From the cell containing the given text, extract its center point as [X, Y] coordinate. 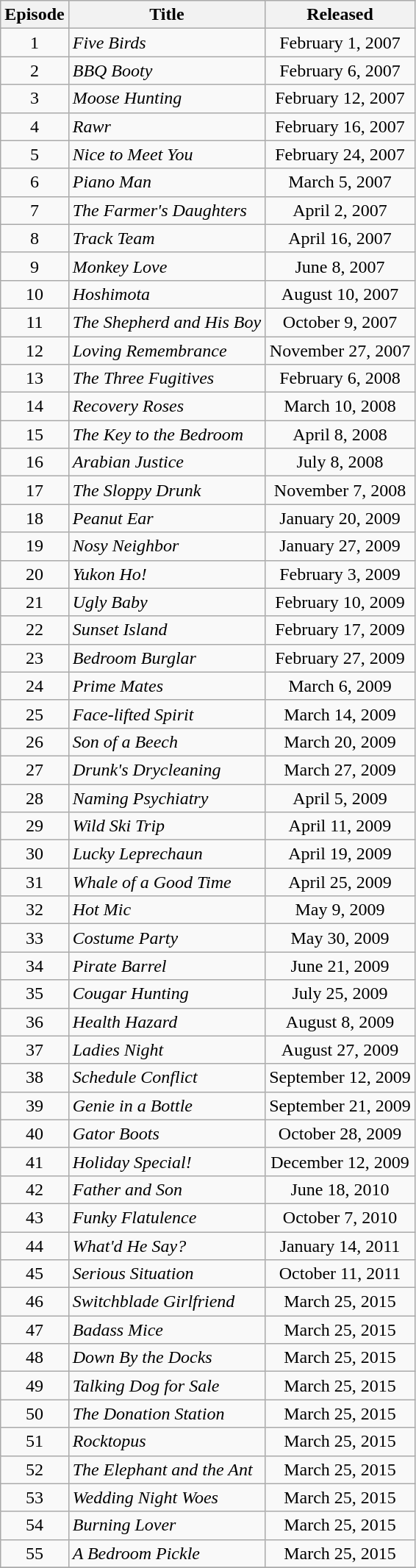
October 11, 2011 [340, 1274]
36 [35, 1022]
May 9, 2009 [340, 910]
May 30, 2009 [340, 938]
23 [35, 658]
2 [35, 71]
Track Team [166, 238]
Rawr [166, 126]
August 27, 2009 [340, 1050]
30 [35, 854]
April 16, 2007 [340, 238]
Yukon Ho! [166, 574]
March 14, 2009 [340, 714]
Face-lifted Spirit [166, 714]
The Farmer's Daughters [166, 210]
49 [35, 1386]
Bedroom Burglar [166, 658]
Father and Son [166, 1189]
Hoshimota [166, 294]
Serious Situation [166, 1274]
Hot Mic [166, 910]
26 [35, 742]
Drunk's Drycleaning [166, 770]
March 27, 2009 [340, 770]
7 [35, 210]
The Donation Station [166, 1414]
51 [35, 1442]
A Bedroom Pickle [166, 1553]
Badass Mice [166, 1330]
February 6, 2008 [340, 379]
19 [35, 546]
December 12, 2009 [340, 1161]
November 7, 2008 [340, 490]
13 [35, 379]
October 28, 2009 [340, 1134]
February 16, 2007 [340, 126]
Nice to Meet You [166, 154]
Nosy Neighbor [166, 546]
34 [35, 966]
55 [35, 1553]
April 2, 2007 [340, 210]
54 [35, 1525]
Naming Psychiatry [166, 798]
Released [340, 15]
11 [35, 322]
46 [35, 1302]
August 8, 2009 [340, 1022]
47 [35, 1330]
January 14, 2011 [340, 1246]
12 [35, 351]
April 5, 2009 [340, 798]
39 [35, 1106]
3 [35, 99]
November 27, 2007 [340, 351]
41 [35, 1161]
Whale of a Good Time [166, 882]
February 10, 2009 [340, 602]
29 [35, 826]
Title [166, 15]
The Elephant and the Ant [166, 1469]
March 6, 2009 [340, 686]
Burning Lover [166, 1525]
1 [35, 43]
Lucky Leprechaun [166, 854]
21 [35, 602]
March 10, 2008 [340, 407]
17 [35, 490]
37 [35, 1050]
Arabian Justice [166, 462]
Gator Boots [166, 1134]
March 5, 2007 [340, 182]
52 [35, 1469]
Wild Ski Trip [166, 826]
24 [35, 686]
April 11, 2009 [340, 826]
27 [35, 770]
22 [35, 630]
October 9, 2007 [340, 322]
50 [35, 1414]
February 17, 2009 [340, 630]
Costume Party [166, 938]
33 [35, 938]
5 [35, 154]
Genie in a Bottle [166, 1106]
20 [35, 574]
The Key to the Bedroom [166, 434]
28 [35, 798]
10 [35, 294]
Five Birds [166, 43]
January 20, 2009 [340, 518]
25 [35, 714]
July 25, 2009 [340, 994]
June 18, 2010 [340, 1189]
9 [35, 266]
Schedule Conflict [166, 1078]
Health Hazard [166, 1022]
February 24, 2007 [340, 154]
Peanut Ear [166, 518]
Son of a Beech [166, 742]
Pirate Barrel [166, 966]
What'd He Say? [166, 1246]
July 8, 2008 [340, 462]
The Sloppy Drunk [166, 490]
Prime Mates [166, 686]
Switchblade Girlfriend [166, 1302]
38 [35, 1078]
Holiday Special! [166, 1161]
The Three Fugitives [166, 379]
April 25, 2009 [340, 882]
48 [35, 1358]
35 [35, 994]
February 6, 2007 [340, 71]
31 [35, 882]
4 [35, 126]
June 21, 2009 [340, 966]
April 8, 2008 [340, 434]
42 [35, 1189]
Cougar Hunting [166, 994]
16 [35, 462]
45 [35, 1274]
Loving Remembrance [166, 351]
February 27, 2009 [340, 658]
February 12, 2007 [340, 99]
Moose Hunting [166, 99]
Episode [35, 15]
January 27, 2009 [340, 546]
April 19, 2009 [340, 854]
Piano Man [166, 182]
Rocktopus [166, 1442]
Ladies Night [166, 1050]
August 10, 2007 [340, 294]
October 7, 2010 [340, 1217]
February 3, 2009 [340, 574]
Sunset Island [166, 630]
Talking Dog for Sale [166, 1386]
The Shepherd and His Boy [166, 322]
Recovery Roses [166, 407]
14 [35, 407]
8 [35, 238]
32 [35, 910]
53 [35, 1497]
Down By the Docks [166, 1358]
February 1, 2007 [340, 43]
6 [35, 182]
15 [35, 434]
Funky Flatulence [166, 1217]
Ugly Baby [166, 602]
44 [35, 1246]
18 [35, 518]
September 12, 2009 [340, 1078]
Monkey Love [166, 266]
September 21, 2009 [340, 1106]
40 [35, 1134]
43 [35, 1217]
Wedding Night Woes [166, 1497]
March 20, 2009 [340, 742]
BBQ Booty [166, 71]
June 8, 2007 [340, 266]
